Identify which cell holds the provided text, then report its (x, y) central coordinate. 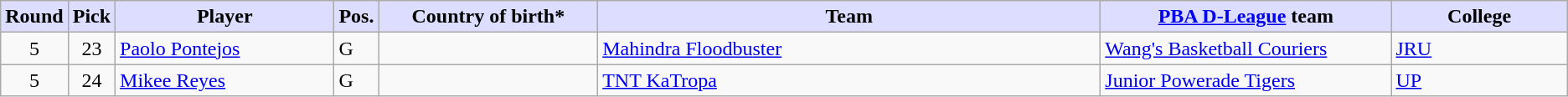
PBA D-League team (1246, 17)
Mahindra Floodbuster (849, 48)
23 (91, 48)
College (1479, 17)
TNT KaTropa (849, 80)
JRU (1479, 48)
Pick (91, 17)
Junior Powerade Tigers (1246, 80)
24 (91, 80)
UP (1479, 80)
Country of birth* (488, 17)
Pos. (357, 17)
Paolo Pontejos (224, 48)
Player (224, 17)
Round (34, 17)
Mikee Reyes (224, 80)
Team (849, 17)
Wang's Basketball Couriers (1246, 48)
